Scan for the cell matching the given text and deliver its [X, Y] coordinate at center. 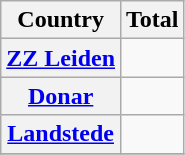
Total [153, 20]
Landstede [61, 134]
Donar [61, 96]
ZZ Leiden [61, 58]
Country [61, 20]
